Pinpoint the cell where the given text exists, returning its [X, Y] midpoint coordinate. 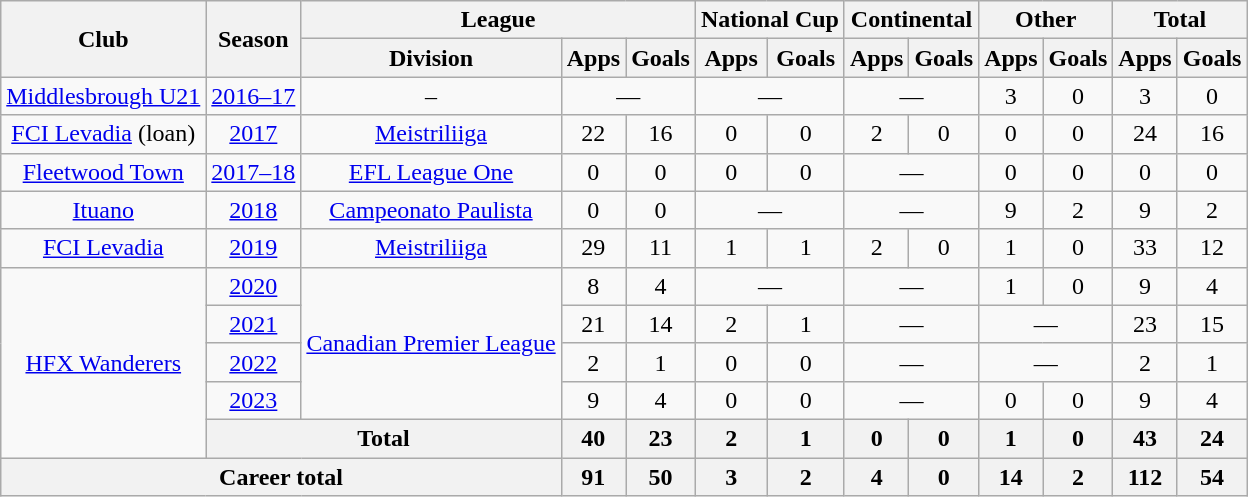
Canadian Premier League [431, 343]
2017–18 [254, 172]
12 [1212, 248]
54 [1212, 477]
2021 [254, 324]
EFL League One [431, 172]
91 [593, 477]
Season [254, 39]
8 [593, 286]
22 [593, 134]
33 [1145, 248]
2022 [254, 362]
Division [431, 58]
2016–17 [254, 96]
League [498, 20]
Ituano [104, 210]
Fleetwood Town [104, 172]
112 [1145, 477]
Club [104, 39]
FCI Levadia (loan) [104, 134]
50 [661, 477]
National Cup [770, 20]
Career total [281, 477]
HFX Wanderers [104, 362]
Other [1046, 20]
15 [1212, 324]
Middlesbrough U21 [104, 96]
2020 [254, 286]
40 [593, 438]
Campeonato Paulista [431, 210]
– [431, 96]
43 [1145, 438]
29 [593, 248]
21 [593, 324]
2017 [254, 134]
2018 [254, 210]
11 [661, 248]
2019 [254, 248]
FCI Levadia [104, 248]
2023 [254, 400]
Continental [911, 20]
